Return (X, Y) of the center of cell containing provided text 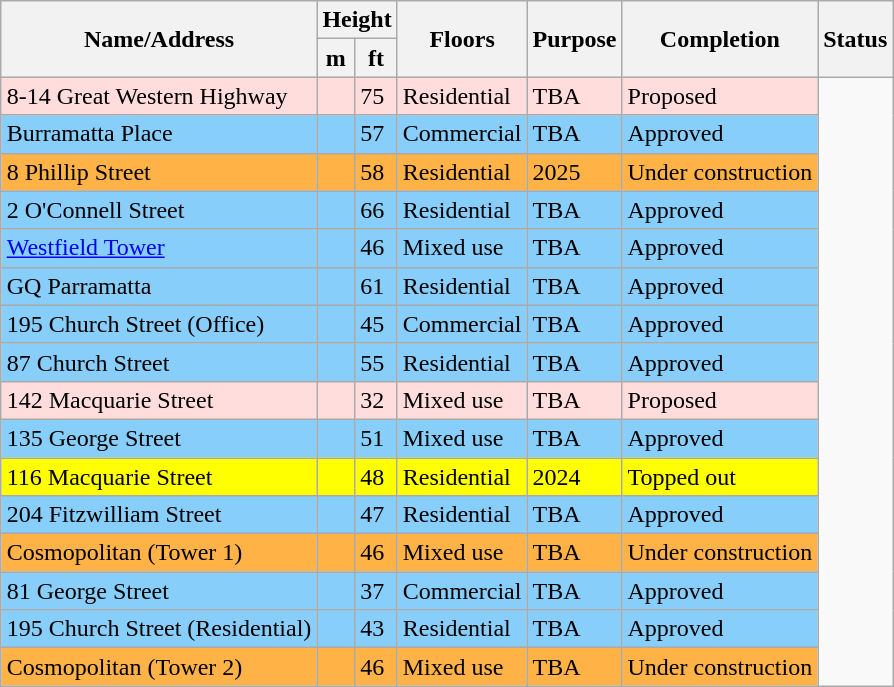
Burramatta Place (159, 134)
142 Macquarie Street (159, 400)
32 (376, 400)
2025 (574, 172)
204 Fitzwilliam Street (159, 515)
Westfield Tower (159, 248)
116 Macquarie Street (159, 477)
8-14 Great Western Highway (159, 96)
GQ Parramatta (159, 286)
195 Church Street (Residential) (159, 629)
8 Phillip Street (159, 172)
Topped out (720, 477)
48 (376, 477)
Height (357, 20)
135 George Street (159, 438)
Completion (720, 39)
Purpose (574, 39)
2 O'Connell Street (159, 210)
Cosmopolitan (Tower 1) (159, 553)
Floors (462, 39)
m (336, 58)
81 George Street (159, 591)
57 (376, 134)
2024 (574, 477)
61 (376, 286)
87 Church Street (159, 362)
45 (376, 324)
55 (376, 362)
47 (376, 515)
37 (376, 591)
66 (376, 210)
Status (856, 39)
43 (376, 629)
75 (376, 96)
ft (376, 58)
195 Church Street (Office) (159, 324)
Name/Address (159, 39)
51 (376, 438)
Cosmopolitan (Tower 2) (159, 667)
58 (376, 172)
